Find where the given text appears and provide that cell's center as (X, Y) coordinate. 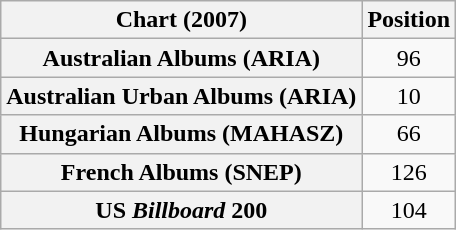
10 (409, 96)
126 (409, 172)
Chart (2007) (182, 20)
US Billboard 200 (182, 210)
96 (409, 58)
104 (409, 210)
Australian Urban Albums (ARIA) (182, 96)
Australian Albums (ARIA) (182, 58)
Hungarian Albums (MAHASZ) (182, 134)
French Albums (SNEP) (182, 172)
Position (409, 20)
66 (409, 134)
